Search for the cell housing the specified text and yield its (X, Y) center coordinate. 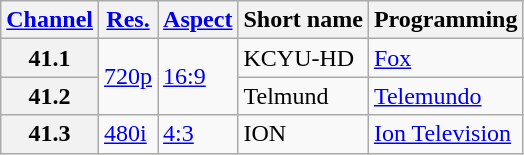
Channel (50, 20)
Telemundo (446, 96)
Fox (446, 58)
KCYU-HD (303, 58)
Short name (303, 20)
Programming (446, 20)
Telmund (303, 96)
41.1 (50, 58)
Ion Television (446, 134)
720p (128, 77)
Aspect (198, 20)
Res. (128, 20)
41.3 (50, 134)
480i (128, 134)
16:9 (198, 77)
41.2 (50, 96)
ION (303, 134)
4:3 (198, 134)
